Return (x, y) of the center of cell containing provided text 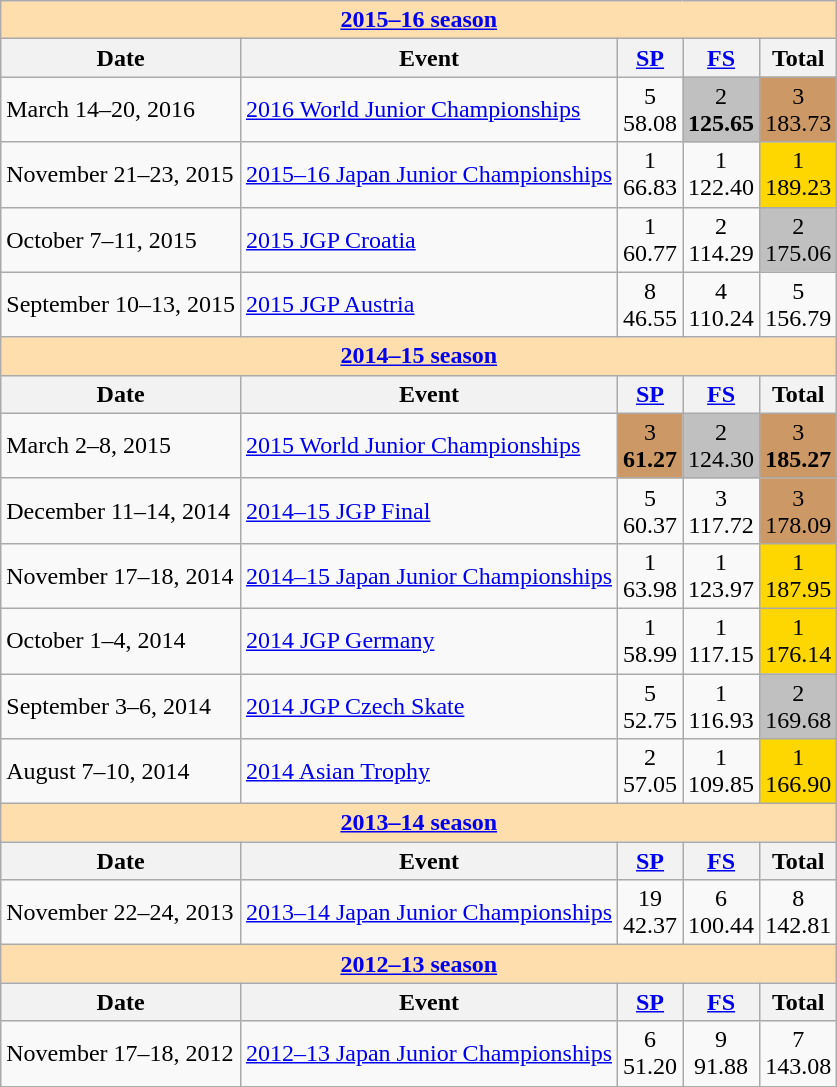
1 176.14 (798, 640)
2 125.65 (722, 110)
1 60.77 (650, 240)
2014 Asian Trophy (428, 772)
1 189.23 (798, 174)
March 14–20, 2016 (121, 110)
October 7–11, 2015 (121, 240)
September 10–13, 2015 (121, 304)
8 142.81 (798, 912)
1 166.90 (798, 772)
2016 World Junior Championships (428, 110)
1 117.15 (722, 640)
1 116.93 (722, 706)
2 124.30 (722, 446)
1 58.99 (650, 640)
2014 JGP Czech Skate (428, 706)
1 66.83 (650, 174)
3 185.27 (798, 446)
2015 JGP Austria (428, 304)
2 175.06 (798, 240)
6 100.44 (722, 912)
2014 JGP Germany (428, 640)
March 2–8, 2015 (121, 446)
7 143.08 (798, 1054)
2012–13 season (419, 964)
5 58.08 (650, 110)
2015–16 season (419, 20)
2013–14 season (419, 823)
2015 World Junior Championships (428, 446)
3 178.09 (798, 510)
6 51.20 (650, 1054)
November 22–24, 2013 (121, 912)
3 61.27 (650, 446)
2 57.05 (650, 772)
1 109.85 (722, 772)
1 187.95 (798, 576)
2014–15 JGP Final (428, 510)
5 60.37 (650, 510)
3 117.72 (722, 510)
2012–13 Japan Junior Championships (428, 1054)
2014–15 Japan Junior Championships (428, 576)
5 52.75 (650, 706)
2 169.68 (798, 706)
19 42.37 (650, 912)
2015–16 Japan Junior Championships (428, 174)
1 123.97 (722, 576)
1 63.98 (650, 576)
August 7–10, 2014 (121, 772)
November 17–18, 2012 (121, 1054)
November 21–23, 2015 (121, 174)
2014–15 season (419, 356)
5 156.79 (798, 304)
1 122.40 (722, 174)
December 11–14, 2014 (121, 510)
October 1–4, 2014 (121, 640)
2015 JGP Croatia (428, 240)
2013–14 Japan Junior Championships (428, 912)
November 17–18, 2014 (121, 576)
8 46.55 (650, 304)
2 114.29 (722, 240)
September 3–6, 2014 (121, 706)
9 91.88 (722, 1054)
4 110.24 (722, 304)
3 183.73 (798, 110)
